Determine the (x, y) coordinate at the center of the cell enclosing the given text.  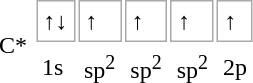
↑↓ (56, 21)
